From the cell containing the given text, extract its center point as (x, y) coordinate. 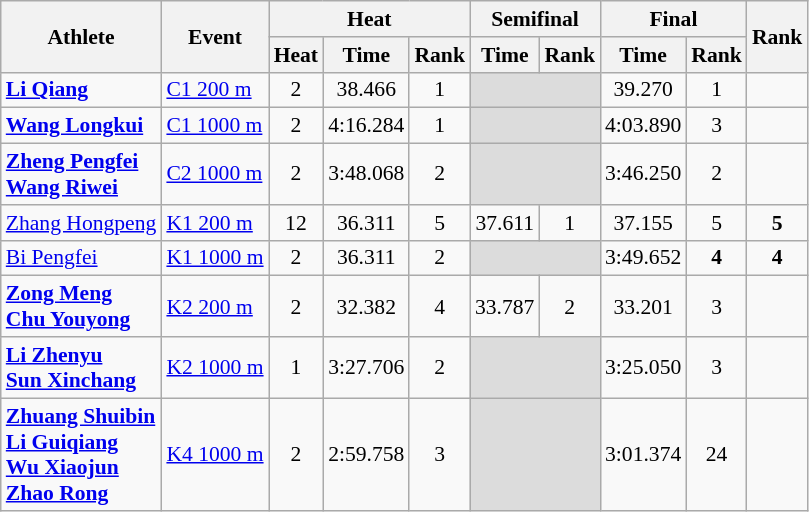
Semifinal (535, 19)
3:01.374 (643, 454)
39.270 (643, 90)
Zhang Hongpeng (82, 223)
3:25.050 (643, 368)
C2 1000 m (214, 174)
32.382 (366, 306)
3:48.068 (366, 174)
Athlete (82, 36)
K1 200 m (214, 223)
Zong MengChu Youyong (82, 306)
3:27.706 (366, 368)
K4 1000 m (214, 454)
4:03.890 (643, 126)
4:16.284 (366, 126)
Li Qiang (82, 90)
Zheng PengfeiWang Riwei (82, 174)
3:46.250 (643, 174)
K2 200 m (214, 306)
33.787 (504, 306)
Zhuang ShuibinLi GuiqiangWu XiaojunZhao Rong (82, 454)
Event (214, 36)
C1 200 m (214, 90)
37.155 (643, 223)
K2 1000 m (214, 368)
Bi Pengfei (82, 258)
12 (296, 223)
33.201 (643, 306)
37.611 (504, 223)
C1 1000 m (214, 126)
Final (674, 19)
Wang Longkui (82, 126)
2:59.758 (366, 454)
K1 1000 m (214, 258)
38.466 (366, 90)
3:49.652 (643, 258)
Li ZhenyuSun Xinchang (82, 368)
24 (716, 454)
